Output the [X, Y] coordinate of the center of the cell containing the given text.  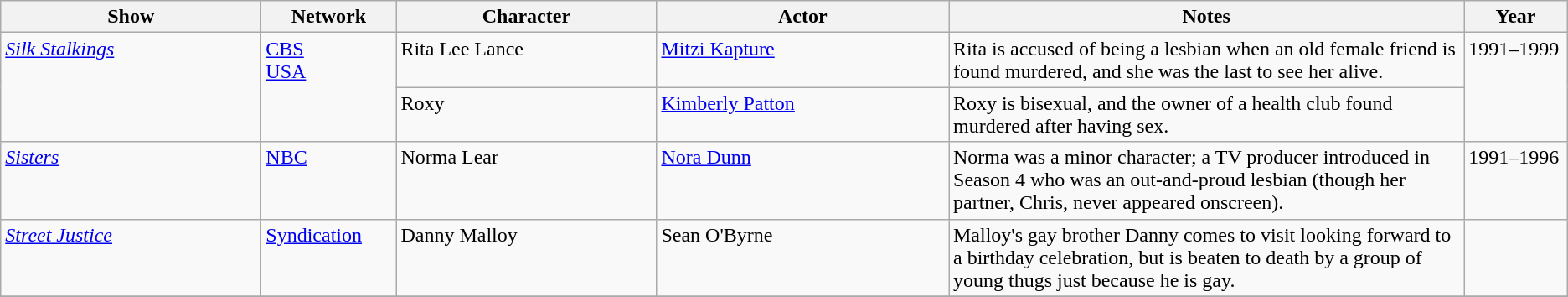
Network [328, 17]
Year [1516, 17]
Mitzi Kapture [802, 60]
Notes [1206, 17]
1991–1999 [1516, 87]
Actor [802, 17]
Silk Stalkings [131, 87]
Syndication [328, 258]
Street Justice [131, 258]
Nora Dunn [802, 180]
Norma Lear [526, 180]
Sisters [131, 180]
Sean O'Byrne [802, 258]
Roxy is bisexual, and the owner of a health club found murdered after having sex. [1206, 114]
Roxy [526, 114]
Danny Malloy [526, 258]
Show [131, 17]
Kimberly Patton [802, 114]
Character [526, 17]
Rita is accused of being a lesbian when an old female friend is found murdered, and she was the last to see her alive. [1206, 60]
Rita Lee Lance [526, 60]
NBC [328, 180]
1991–1996 [1516, 180]
CBS USA [328, 87]
